Pinpoint the cell where the given text exists, returning its [x, y] midpoint coordinate. 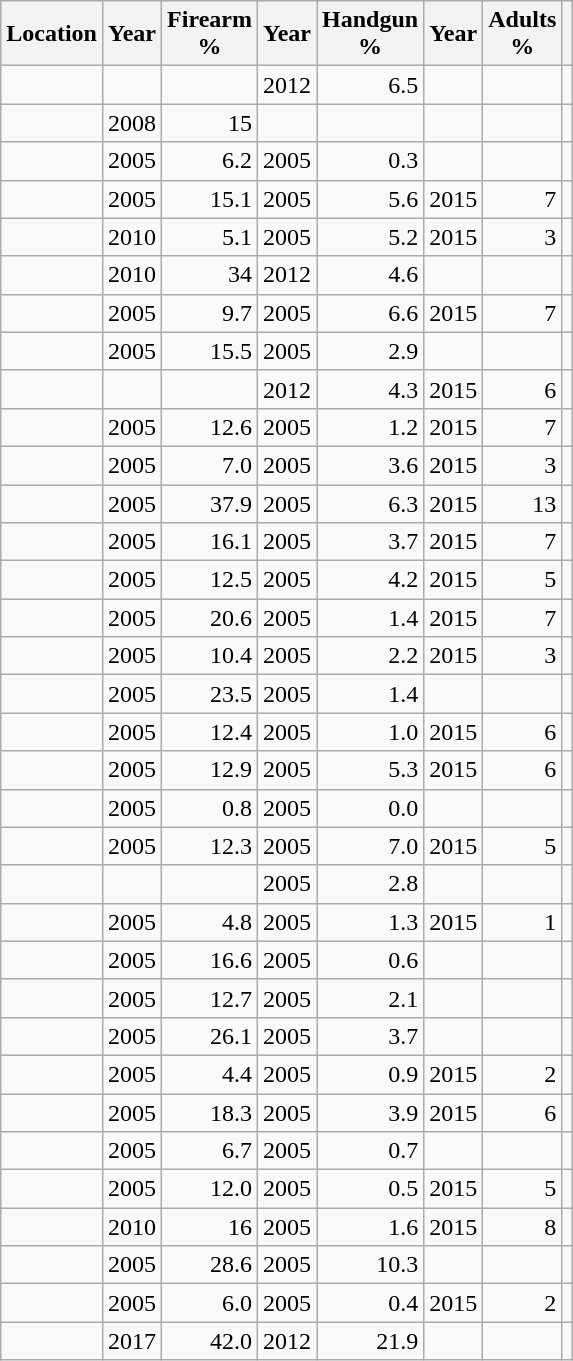
6.7 [210, 1151]
0.0 [370, 808]
12.6 [210, 427]
16.6 [210, 960]
1.0 [370, 732]
2.2 [370, 656]
21.9 [370, 1341]
5.2 [370, 237]
10.4 [210, 656]
12.5 [210, 580]
5.1 [210, 237]
2008 [132, 123]
Handgun% [370, 34]
6.6 [370, 313]
12.0 [210, 1189]
16 [210, 1227]
15 [210, 123]
12.7 [210, 998]
8 [522, 1227]
5.6 [370, 199]
16.1 [210, 542]
3.9 [370, 1113]
34 [210, 275]
3.6 [370, 465]
9.7 [210, 313]
28.6 [210, 1265]
18.3 [210, 1113]
1.3 [370, 922]
20.6 [210, 618]
0.5 [370, 1189]
0.9 [370, 1074]
4.3 [370, 389]
37.9 [210, 503]
4.6 [370, 275]
2.8 [370, 884]
12.9 [210, 770]
4.8 [210, 922]
1.2 [370, 427]
0.7 [370, 1151]
Location [52, 34]
12.3 [210, 846]
2.1 [370, 998]
0.4 [370, 1303]
4.2 [370, 580]
1.6 [370, 1227]
13 [522, 503]
2017 [132, 1341]
6.3 [370, 503]
0.3 [370, 161]
6.2 [210, 161]
6.5 [370, 85]
1 [522, 922]
12.4 [210, 732]
15.1 [210, 199]
26.1 [210, 1036]
4.4 [210, 1074]
15.5 [210, 351]
10.3 [370, 1265]
5.3 [370, 770]
6.0 [210, 1303]
2.9 [370, 351]
Firearm% [210, 34]
42.0 [210, 1341]
23.5 [210, 694]
0.6 [370, 960]
Adults% [522, 34]
0.8 [210, 808]
